Extract the [x, y] coordinate from the center of the cell holding the provided text.  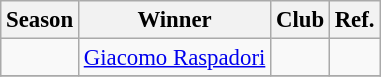
Ref. [354, 20]
Season [40, 20]
Winner [174, 20]
Club [300, 20]
Giacomo Raspadori [174, 58]
